Search for the cell housing the specified text and yield its [X, Y] center coordinate. 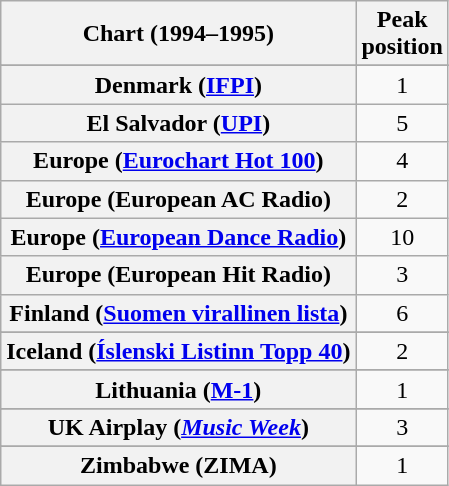
Europe (European Dance Radio) [178, 237]
10 [402, 237]
Iceland (Íslenski Listinn Topp 40) [178, 351]
6 [402, 313]
UK Airplay (Music Week) [178, 427]
4 [402, 161]
Chart (1994–1995) [178, 34]
Peakposition [402, 34]
Denmark (IFPI) [178, 85]
Europe (European AC Radio) [178, 199]
Finland (Suomen virallinen lista) [178, 313]
Europe (Eurochart Hot 100) [178, 161]
Lithuania (M-1) [178, 389]
Europe (European Hit Radio) [178, 275]
Zimbabwe (ZIMA) [178, 465]
El Salvador (UPI) [178, 123]
5 [402, 123]
